Provide the (X, Y) coordinate of the cell's center where the given text is located.  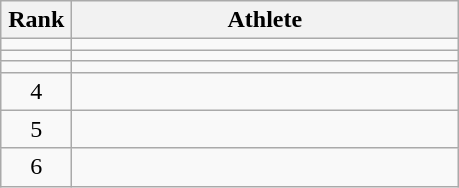
6 (36, 167)
Rank (36, 20)
4 (36, 91)
Athlete (265, 20)
5 (36, 129)
